For the text-containing cell, return its midpoint in [x, y] coordinate format. 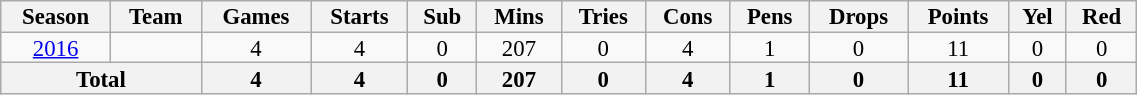
Season [56, 16]
Yel [1037, 16]
Games [256, 16]
Sub [442, 16]
Total [101, 78]
Mins [520, 16]
Points [958, 16]
Drops [858, 16]
Pens [770, 16]
Team [156, 16]
Cons [688, 16]
Tries [603, 16]
Red [1101, 16]
2016 [56, 48]
Starts [360, 16]
